Find where the given text appears and provide that cell's center as [x, y] coordinate. 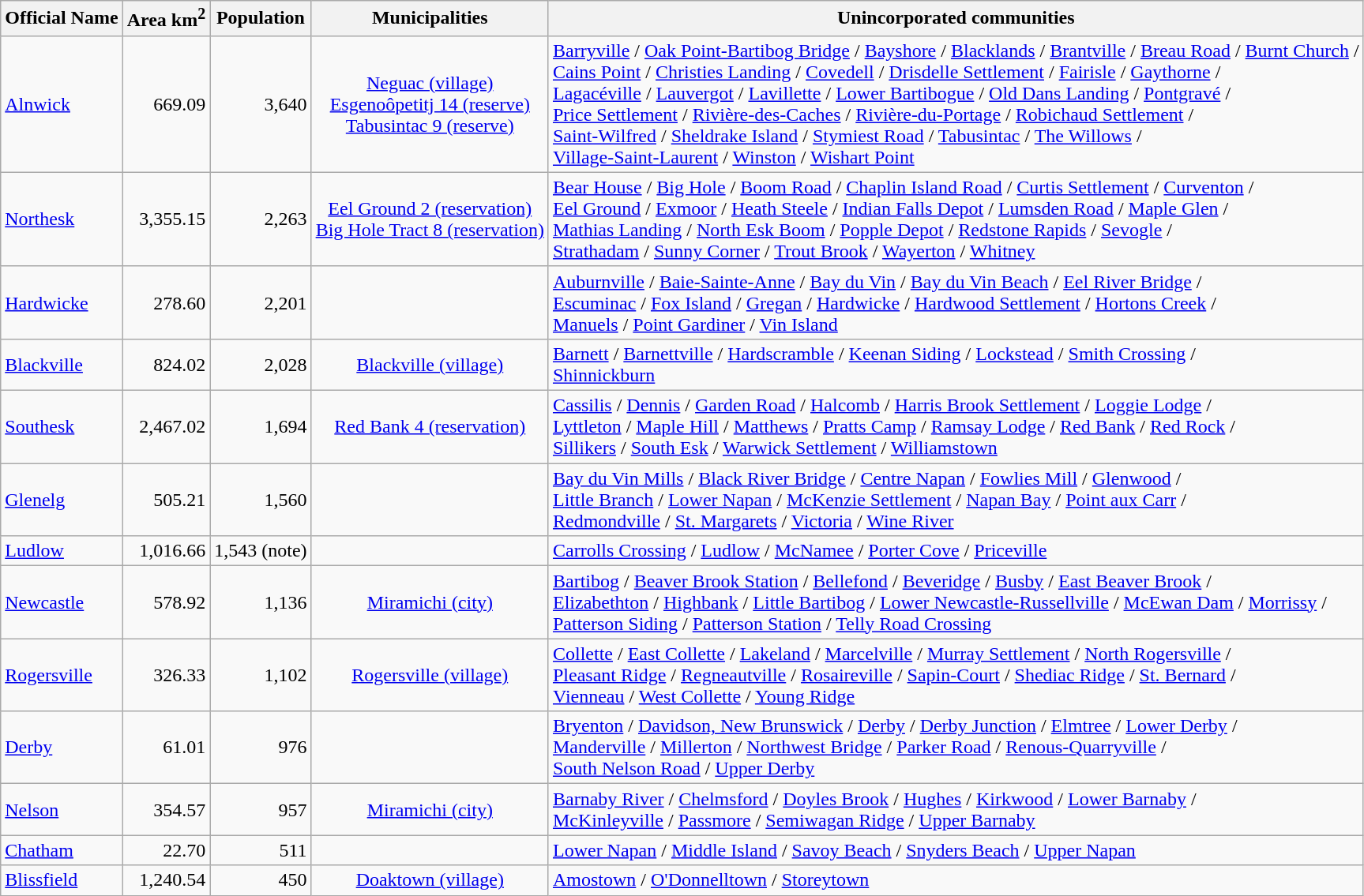
Alnwick [62, 104]
61.01 [166, 748]
Population [261, 19]
326.33 [166, 675]
Rogersville [62, 675]
3,355.15 [166, 219]
3,640 [261, 104]
1,136 [261, 602]
Doaktown (village) [430, 880]
Blackville [62, 365]
Red Bank 4 (reservation) [430, 427]
354.57 [166, 810]
Municipalities [430, 19]
Derby [62, 748]
Ludlow [62, 551]
Blissfield [62, 880]
1,560 [261, 500]
511 [261, 850]
450 [261, 880]
505.21 [166, 500]
Amostown / O'Donnelltown / Storeytown [956, 880]
Rogersville (village) [430, 675]
22.70 [166, 850]
Barnett / Barnettville / Hardscramble / Keenan Siding / Lockstead / Smith Crossing / Shinnickburn [956, 365]
669.09 [166, 104]
Carrolls Crossing / Ludlow / McNamee / Porter Cove / Priceville [956, 551]
Eel Ground 2 (reservation)Big Hole Tract 8 (reservation) [430, 219]
Official Name [62, 19]
Hardwicke [62, 302]
Lower Napan / Middle Island / Savoy Beach / Snyders Beach / Upper Napan [956, 850]
578.92 [166, 602]
2,201 [261, 302]
278.60 [166, 302]
Chatham [62, 850]
2,467.02 [166, 427]
Neguac (village)Esgenoôpetitj 14 (reserve)Tabusintac 9 (reserve) [430, 104]
Newcastle [62, 602]
957 [261, 810]
Area km2 [166, 19]
2,263 [261, 219]
1,543 (note) [261, 551]
Northesk [62, 219]
976 [261, 748]
2,028 [261, 365]
Southesk [62, 427]
1,016.66 [166, 551]
1,102 [261, 675]
Barnaby River / Chelmsford / Doyles Brook / Hughes / Kirkwood / Lower Barnaby / McKinleyville / Passmore / Semiwagan Ridge / Upper Barnaby [956, 810]
1,694 [261, 427]
1,240.54 [166, 880]
824.02 [166, 365]
Unincorporated communities [956, 19]
Glenelg [62, 500]
Nelson [62, 810]
Blackville (village) [430, 365]
